From the cell containing the given text, extract its center point as (X, Y) coordinate. 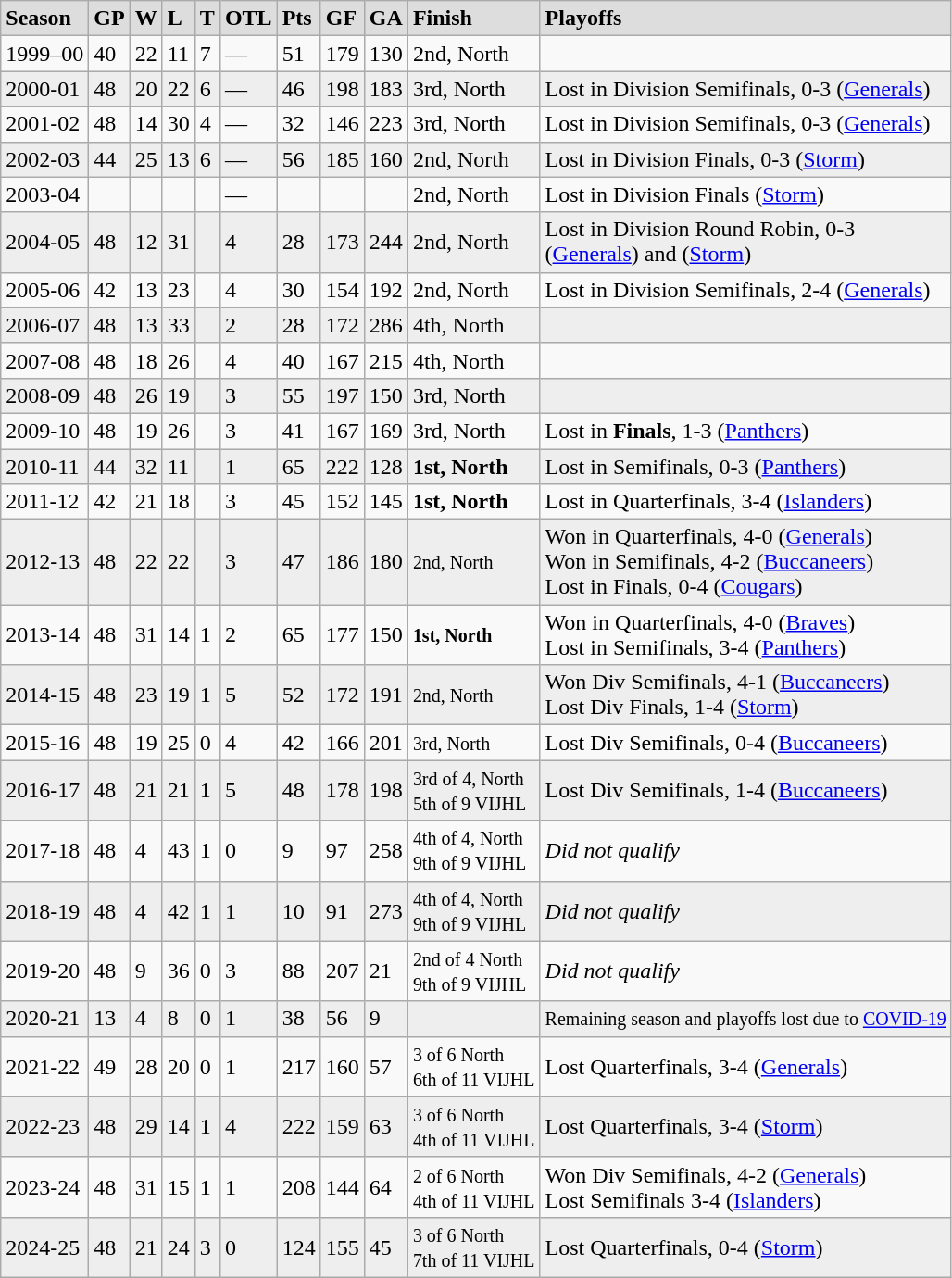
2016-17 (44, 791)
63 (385, 1126)
154 (343, 290)
3 of 6 North6th of 11 VIJHL (474, 1067)
8 (178, 1019)
179 (343, 54)
Lost in Division Semifinals, 2-4 (Generals) (745, 290)
51 (298, 54)
Lost Div Semifinals, 1-4 (Buccaneers) (745, 791)
47 (298, 562)
286 (385, 325)
144 (343, 1187)
177 (343, 635)
2006-07 (44, 325)
2013-14 (44, 635)
Won Div Semifinals, 4-1 (Buccaneers)Lost Div Finals, 1-4 (Storm) (745, 695)
197 (343, 395)
GA (385, 19)
46 (298, 89)
Playoffs (745, 19)
2003-04 (44, 194)
Lost in Division Finals (Storm) (745, 194)
2002-03 (44, 159)
T (207, 19)
208 (298, 1187)
2014-15 (44, 695)
Lost Quarterfinals, 0-4 (Storm) (745, 1247)
Remaining season and playoffs lost due to COVID-19 (745, 1019)
64 (385, 1187)
2007-08 (44, 360)
169 (385, 431)
Lost Quarterfinals, 3-4 (Generals) (745, 1067)
159 (343, 1126)
186 (343, 562)
178 (343, 791)
7 (207, 54)
2nd of 4 North9th of 9 VIJHL (474, 971)
12 (146, 243)
2017-18 (44, 850)
201 (385, 743)
Lost in Quarterfinals, 3-4 (Islanders) (745, 502)
2 of 6 North4th of 11 VIJHL (474, 1187)
57 (385, 1067)
185 (343, 159)
2023-24 (44, 1187)
215 (385, 360)
W (146, 19)
2015-16 (44, 743)
223 (385, 124)
180 (385, 562)
97 (343, 850)
217 (298, 1067)
Finish (474, 19)
43 (178, 850)
244 (385, 243)
2009-10 (44, 431)
173 (343, 243)
258 (385, 850)
2019-20 (44, 971)
145 (385, 502)
128 (385, 466)
Lost in Division Round Robin, 0-3(Generals) and (Storm) (745, 243)
124 (298, 1247)
2020-21 (44, 1019)
2008-09 (44, 395)
Won in Quarterfinals, 4-0 (Generals) Won in Semifinals, 4-2 (Buccaneers)Lost in Finals, 0-4 (Cougars) (745, 562)
155 (343, 1247)
24 (178, 1247)
GP (109, 19)
Lost in Finals, 1-3 (Panthers) (745, 431)
Pts (298, 19)
38 (298, 1019)
191 (385, 695)
1999–00 (44, 54)
130 (385, 54)
273 (385, 911)
91 (343, 911)
2010-11 (44, 466)
2012-13 (44, 562)
55 (298, 395)
166 (343, 743)
88 (298, 971)
2005-06 (44, 290)
Season (44, 19)
3rd of 4, North5th of 9 VIJHL (474, 791)
2011-12 (44, 502)
Lost in Semifinals, 0-3 (Panthers) (745, 466)
Won in Quarterfinals, 4-0 (Braves)Lost in Semifinals, 3-4 (Panthers) (745, 635)
41 (298, 431)
3 of 6 North4th of 11 VIJHL (474, 1126)
GF (343, 19)
L (178, 19)
183 (385, 89)
146 (343, 124)
33 (178, 325)
2000-01 (44, 89)
2024-25 (44, 1247)
Lost Div Semifinals, 0-4 (Buccaneers) (745, 743)
49 (109, 1067)
15 (178, 1187)
Lost in Division Finals, 0-3 (Storm) (745, 159)
2018-19 (44, 911)
OTL (248, 19)
Lost Quarterfinals, 3-4 (Storm) (745, 1126)
36 (178, 971)
2001-02 (44, 124)
2021-22 (44, 1067)
3 of 6 North7th of 11 VIJHL (474, 1247)
152 (343, 502)
29 (146, 1126)
2022-23 (44, 1126)
192 (385, 290)
52 (298, 695)
10 (298, 911)
207 (343, 971)
2004-05 (44, 243)
Won Div Semifinals, 4-2 (Generals)Lost Semifinals 3-4 (Islanders) (745, 1187)
